Search for the cell housing the specified text and yield its (X, Y) center coordinate. 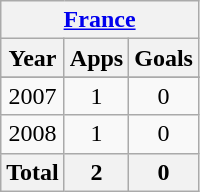
Apps (96, 58)
2007 (33, 96)
Total (33, 172)
2 (96, 172)
Goals (164, 58)
France (100, 20)
Year (33, 58)
2008 (33, 134)
